For the text-containing cell, return its midpoint in (x, y) coordinate format. 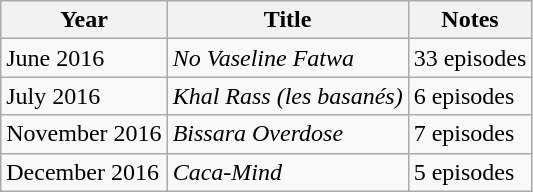
Year (84, 20)
June 2016 (84, 58)
No Vaseline Fatwa (288, 58)
33 episodes (470, 58)
Bissara Overdose (288, 134)
5 episodes (470, 172)
Caca-Mind (288, 172)
November 2016 (84, 134)
July 2016 (84, 96)
6 episodes (470, 96)
Title (288, 20)
Khal Rass (les basanés) (288, 96)
7 episodes (470, 134)
Notes (470, 20)
December 2016 (84, 172)
